Capture the cell that displays the provided text and extract its (X, Y) central coordinate. 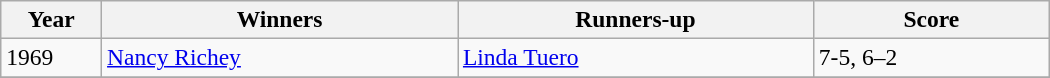
Linda Tuero (636, 57)
Winners (280, 19)
Nancy Richey (280, 57)
7-5, 6–2 (931, 57)
1969 (52, 57)
Score (931, 19)
Runners-up (636, 19)
Year (52, 19)
